Locate the cell with the specified text and output its [X, Y] center coordinate. 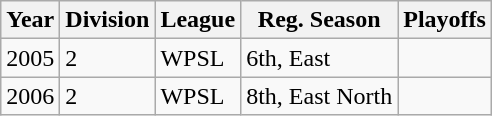
Year [30, 20]
League [198, 20]
6th, East [320, 58]
8th, East North [320, 96]
Division [108, 20]
Playoffs [445, 20]
2005 [30, 58]
2006 [30, 96]
Reg. Season [320, 20]
